Return [X, Y] of the center of cell containing provided text 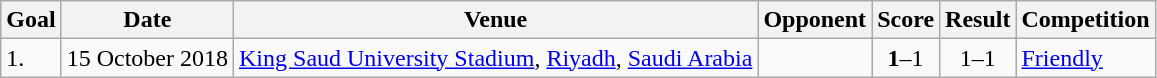
Goal [31, 20]
Venue [496, 20]
Result [978, 20]
Competition [1086, 20]
1. [31, 58]
Score [906, 20]
King Saud University Stadium, Riyadh, Saudi Arabia [496, 58]
Date [147, 20]
Opponent [815, 20]
15 October 2018 [147, 58]
Friendly [1086, 58]
